Provide the [x, y] coordinate of the cell's center where the given text is located.  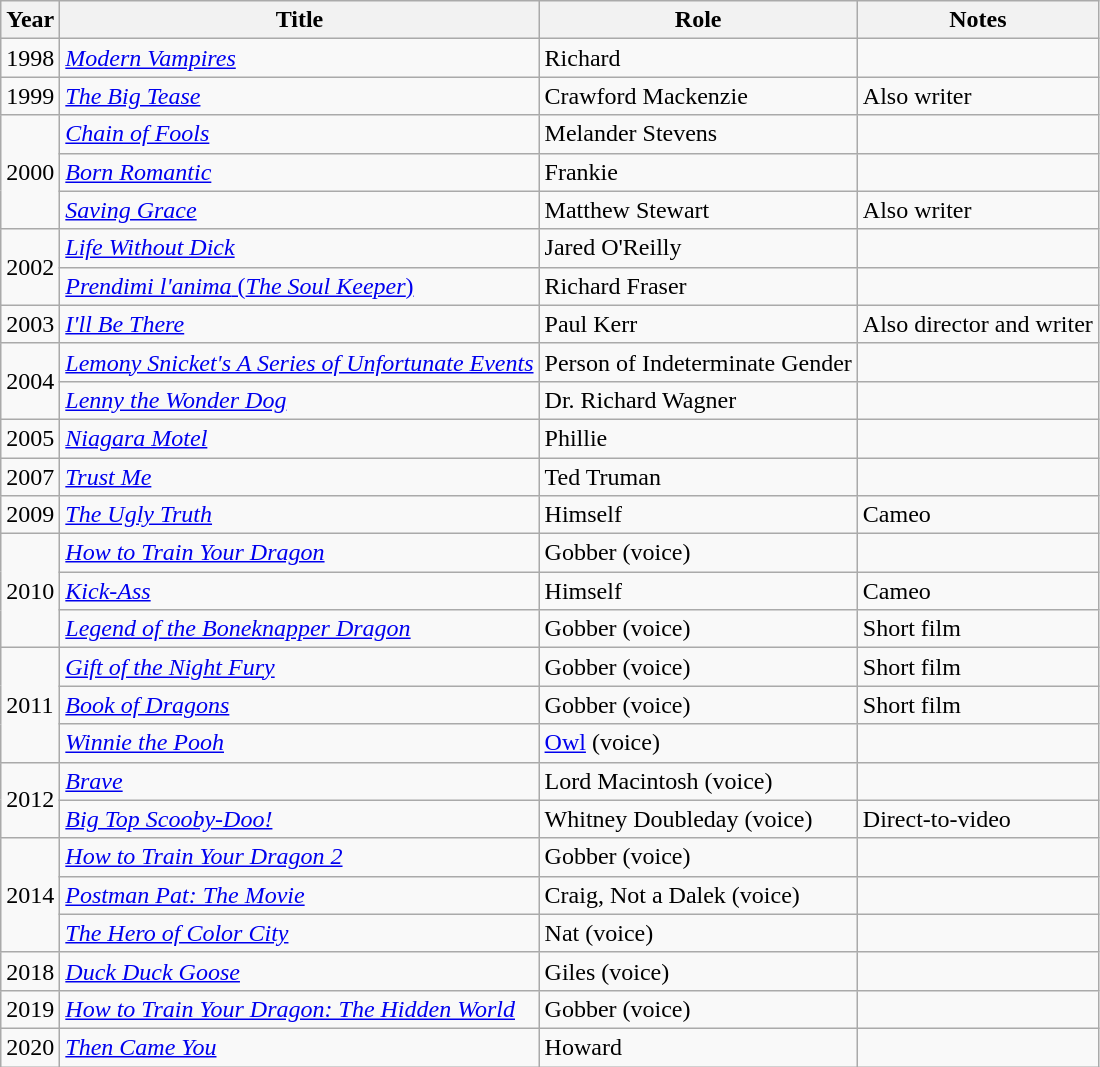
1998 [30, 58]
Title [300, 20]
Book of Dragons [300, 705]
Crawford Mackenzie [698, 96]
Brave [300, 781]
2019 [30, 1009]
2005 [30, 438]
2014 [30, 895]
2003 [30, 324]
Gift of the Night Fury [300, 667]
Lenny the Wonder Dog [300, 400]
How to Train Your Dragon: The Hidden World [300, 1009]
Matthew Stewart [698, 210]
The Big Tease [300, 96]
Dr. Richard Wagner [698, 400]
Howard [698, 1047]
The Ugly Truth [300, 515]
Person of Indeterminate Gender [698, 362]
Postman Pat: The Movie [300, 895]
Legend of the Boneknapper Dragon [300, 629]
Lemony Snicket's A Series of Unfortunate Events [300, 362]
Lord Macintosh (voice) [698, 781]
Life Without Dick [300, 248]
Trust Me [300, 477]
How to Train Your Dragon 2 [300, 857]
2020 [30, 1047]
2010 [30, 591]
2000 [30, 172]
Prendimi l'anima (The Soul Keeper) [300, 286]
How to Train Your Dragon [300, 553]
The Hero of Color City [300, 933]
Big Top Scooby-Doo! [300, 819]
Whitney Doubleday (voice) [698, 819]
Paul Kerr [698, 324]
2009 [30, 515]
Ted Truman [698, 477]
Richard [698, 58]
Duck Duck Goose [300, 971]
Then Came You [300, 1047]
Jared O'Reilly [698, 248]
Nat (voice) [698, 933]
Craig, Not a Dalek (voice) [698, 895]
Melander Stevens [698, 134]
Owl (voice) [698, 743]
1999 [30, 96]
2012 [30, 800]
Giles (voice) [698, 971]
Winnie the Pooh [300, 743]
Also director and writer [978, 324]
2004 [30, 381]
2018 [30, 971]
Kick-Ass [300, 591]
Year [30, 20]
2011 [30, 705]
Direct-to-video [978, 819]
Role [698, 20]
Modern Vampires [300, 58]
Phillie [698, 438]
2007 [30, 477]
Frankie [698, 172]
Born Romantic [300, 172]
Niagara Motel [300, 438]
2002 [30, 267]
Notes [978, 20]
Saving Grace [300, 210]
I'll Be There [300, 324]
Chain of Fools [300, 134]
Richard Fraser [698, 286]
